Capture the cell that displays the provided text and extract its (X, Y) central coordinate. 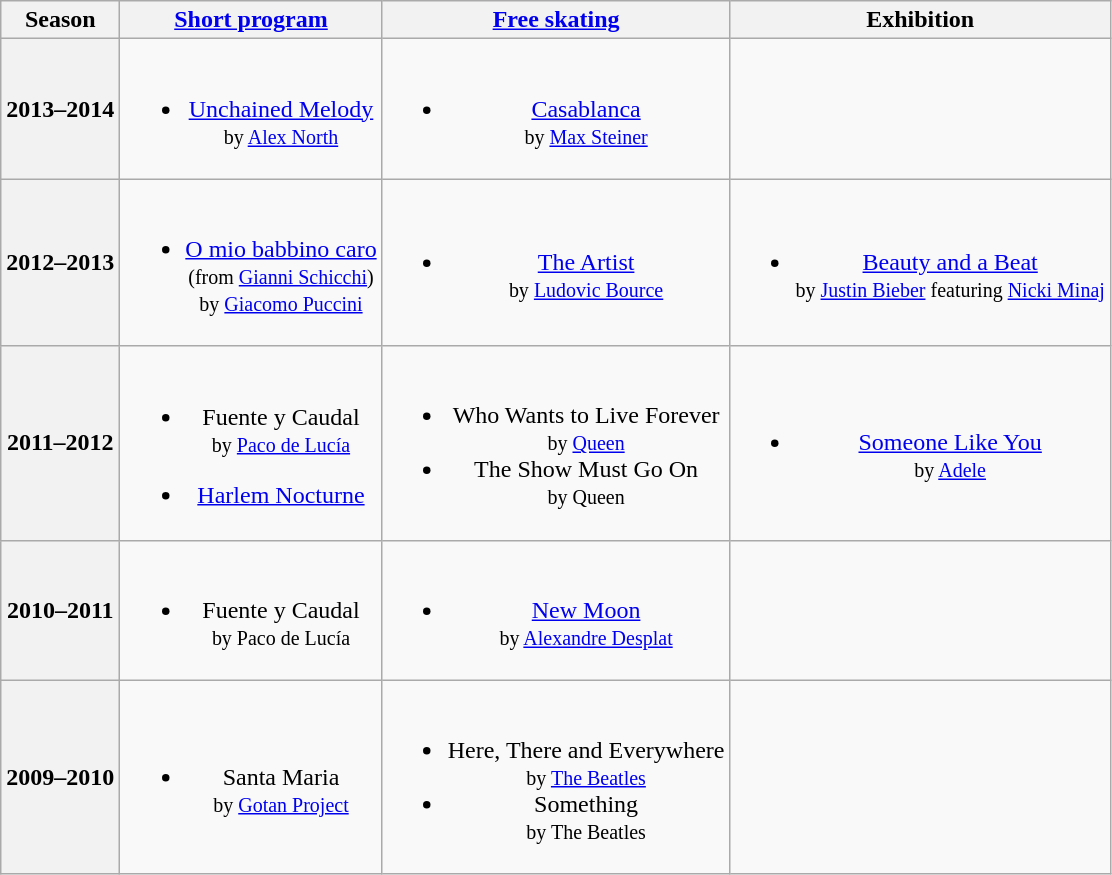
The Artist by Ludovic Bource (556, 262)
O mio babbino caro (from Gianni Schicchi) by Giacomo Puccini (251, 262)
Fuente y Caudal by Paco de Lucía Harlem Nocturne (251, 443)
Santa Maria by Gotan Project (251, 777)
New Moon by Alexandre Desplat (556, 610)
Here, There and Everywhere by The Beatles Something by The Beatles (556, 777)
Beauty and a Beat by Justin Bieber featuring Nicki Minaj (920, 262)
2013–2014 (60, 109)
Someone Like You by Adele (920, 443)
Unchained Melody by Alex North (251, 109)
Short program (251, 20)
Casablanca by Max Steiner (556, 109)
2009–2010 (60, 777)
2010–2011 (60, 610)
Who Wants to Live Forever by Queen The Show Must Go On by Queen (556, 443)
2012–2013 (60, 262)
Season (60, 20)
2011–2012 (60, 443)
Free skating (556, 20)
Fuente y Caudal by Paco de Lucía (251, 610)
Exhibition (920, 20)
